Search for the cell housing the specified text and yield its [X, Y] center coordinate. 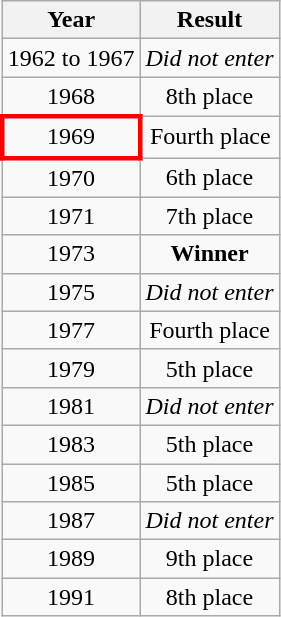
1985 [71, 483]
7th place [210, 216]
1989 [71, 559]
1981 [71, 406]
1983 [71, 444]
1962 to 1967 [71, 58]
1973 [71, 254]
9th place [210, 559]
1979 [71, 368]
1977 [71, 330]
Winner [210, 254]
1970 [71, 178]
1971 [71, 216]
1991 [71, 597]
Result [210, 20]
1969 [71, 136]
1968 [71, 97]
6th place [210, 178]
Year [71, 20]
1975 [71, 292]
1987 [71, 521]
